Pinpoint the cell where the given text exists, returning its (x, y) midpoint coordinate. 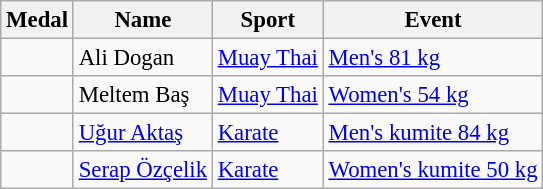
Name (142, 20)
Women's 54 kg (433, 95)
Medal (38, 20)
Uğur Aktaş (142, 133)
Ali Dogan (142, 58)
Sport (268, 20)
Serap Özçelik (142, 170)
Event (433, 20)
Men's kumite 84 kg (433, 133)
Men's 81 kg (433, 58)
Meltem Baş (142, 95)
Women's kumite 50 kg (433, 170)
